Locate the cell with the specified text and output its (X, Y) center coordinate. 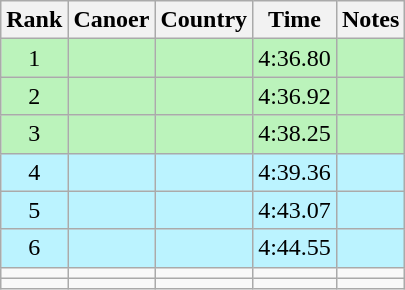
4:43.07 (295, 210)
4:36.92 (295, 96)
Notes (370, 20)
4:39.36 (295, 172)
4:44.55 (295, 248)
1 (34, 58)
Rank (34, 20)
5 (34, 210)
3 (34, 134)
Country (204, 20)
4:36.80 (295, 58)
6 (34, 248)
4:38.25 (295, 134)
4 (34, 172)
Time (295, 20)
2 (34, 96)
Canoer (112, 20)
